From the cell containing the given text, extract its center point as [X, Y] coordinate. 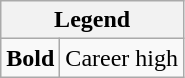
Legend [92, 20]
Career high [122, 58]
Bold [30, 58]
